Identify which cell holds the provided text, then report its (X, Y) central coordinate. 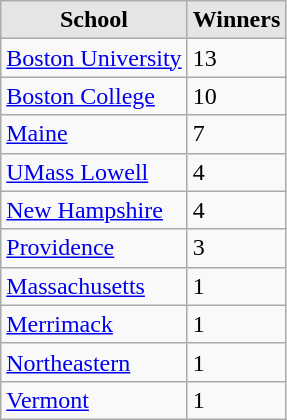
10 (236, 96)
7 (236, 134)
Massachusetts (94, 286)
New Hampshire (94, 210)
Winners (236, 20)
Boston University (94, 58)
Merrimack (94, 324)
Boston College (94, 96)
Vermont (94, 400)
Maine (94, 134)
Providence (94, 248)
13 (236, 58)
Northeastern (94, 362)
UMass Lowell (94, 172)
School (94, 20)
3 (236, 248)
